Return [x, y] of the center of cell containing provided text 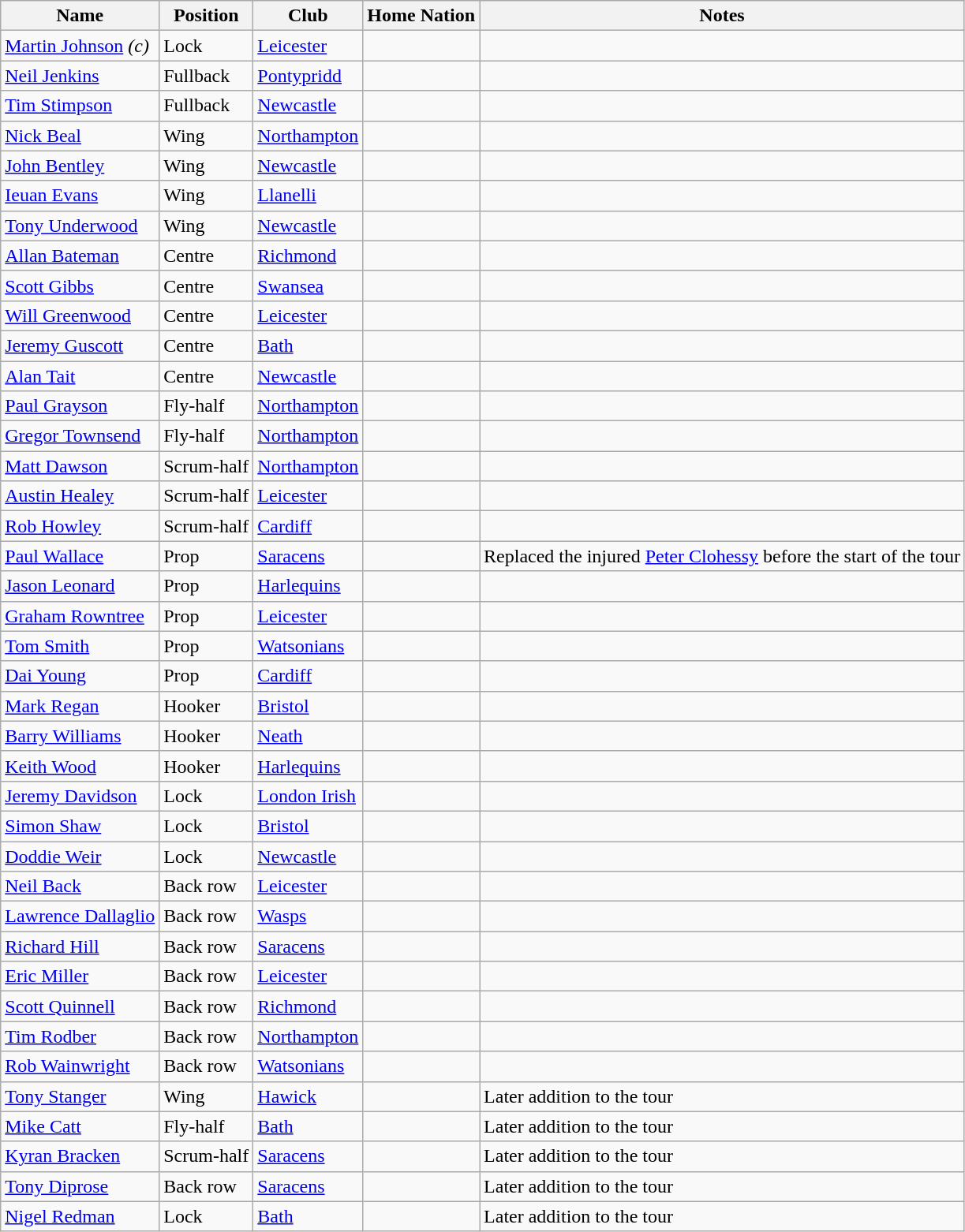
Austin Healey [80, 496]
Richard Hill [80, 946]
Lawrence Dallaglio [80, 917]
Nick Beal [80, 136]
Scott Gibbs [80, 286]
Tony Diprose [80, 1186]
Doddie Weir [80, 856]
Martin Johnson (c) [80, 46]
Mike Catt [80, 1126]
Mark Regan [80, 706]
Jeremy Guscott [80, 345]
Tim Rodber [80, 1036]
Tony Stanger [80, 1096]
London Irish [308, 796]
Rob Howley [80, 526]
Home Nation [421, 16]
Jason Leonard [80, 586]
Neath [308, 736]
Neil Back [80, 887]
Tim Stimpson [80, 106]
Gregor Townsend [80, 436]
Simon Shaw [80, 826]
Tom Smith [80, 646]
Scott Quinnell [80, 1006]
Pontypridd [308, 76]
Alan Tait [80, 376]
Barry Williams [80, 736]
Paul Grayson [80, 406]
Keith Wood [80, 766]
Replaced the injured Peter Clohessy before the start of the tour [723, 556]
Hawick [308, 1096]
Wasps [308, 917]
Paul Wallace [80, 556]
Will Greenwood [80, 315]
Eric Miller [80, 976]
Allan Bateman [80, 256]
Tony Underwood [80, 226]
Nigel Redman [80, 1216]
Kyran Bracken [80, 1156]
Matt Dawson [80, 466]
Graham Rowntree [80, 616]
Position [207, 16]
Notes [723, 16]
Club [308, 16]
John Bentley [80, 166]
Name [80, 16]
Swansea [308, 286]
Ieuan Evans [80, 196]
Neil Jenkins [80, 76]
Llanelli [308, 196]
Jeremy Davidson [80, 796]
Rob Wainwright [80, 1066]
Dai Young [80, 676]
